Locate the cell with the specified text and output its [x, y] center coordinate. 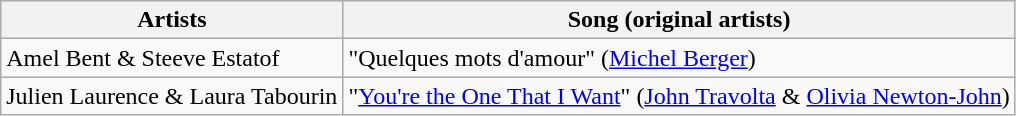
"Quelques mots d'amour" (Michel Berger) [679, 58]
Song (original artists) [679, 20]
Julien Laurence & Laura Tabourin [172, 96]
"You're the One That I Want" (John Travolta & Olivia Newton-John) [679, 96]
Amel Bent & Steeve Estatof [172, 58]
Artists [172, 20]
